Pinpoint the cell where the given text exists, returning its [x, y] midpoint coordinate. 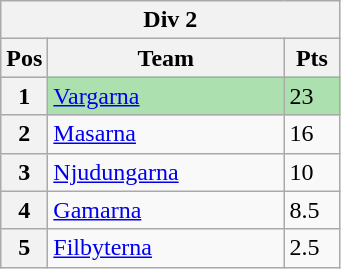
2 [24, 134]
2.5 [312, 248]
10 [312, 172]
1 [24, 96]
16 [312, 134]
23 [312, 96]
Njudungarna [166, 172]
3 [24, 172]
8.5 [312, 210]
5 [24, 248]
Team [166, 58]
4 [24, 210]
Filbyterna [166, 248]
Div 2 [170, 20]
Pos [24, 58]
Pts [312, 58]
Masarna [166, 134]
Vargarna [166, 96]
Gamarna [166, 210]
